Extract the [x, y] coordinate from the center of the cell holding the provided text.  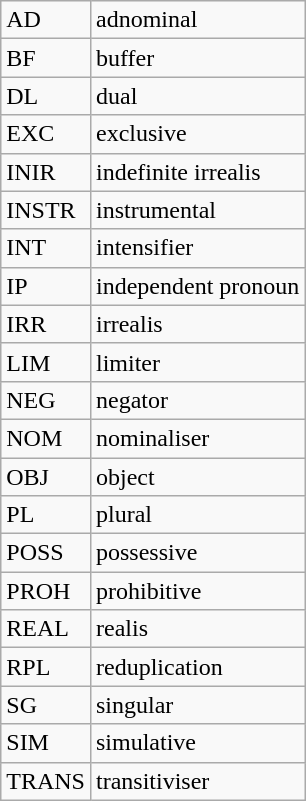
OBJ [46, 477]
intensifier [197, 248]
EXC [46, 134]
indefinite irrealis [197, 172]
nominaliser [197, 438]
realis [197, 629]
possessive [197, 553]
INSTR [46, 210]
reduplication [197, 667]
RPL [46, 667]
IP [46, 286]
REAL [46, 629]
dual [197, 96]
simulative [197, 743]
instrumental [197, 210]
SG [46, 705]
exclusive [197, 134]
SIM [46, 743]
INT [46, 248]
AD [46, 20]
transitiviser [197, 781]
adnominal [197, 20]
NOM [46, 438]
PL [46, 515]
buffer [197, 58]
POSS [46, 553]
limiter [197, 362]
DL [46, 96]
irrealis [197, 324]
prohibitive [197, 591]
singular [197, 705]
INIR [46, 172]
object [197, 477]
independent pronoun [197, 286]
NEG [46, 400]
plural [197, 515]
TRANS [46, 781]
BF [46, 58]
IRR [46, 324]
LIM [46, 362]
PROH [46, 591]
negator [197, 400]
